Identify which cell holds the provided text, then report its [X, Y] central coordinate. 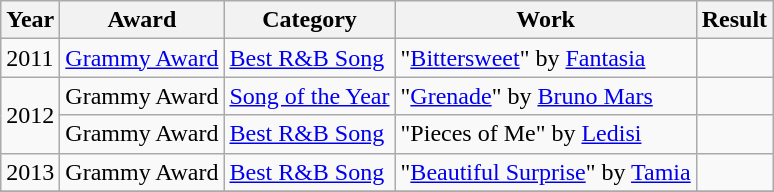
"Pieces of Me" by Ledisi [546, 134]
Award [142, 20]
Song of the Year [310, 96]
Result [734, 20]
Year [30, 20]
2013 [30, 172]
Category [310, 20]
"Beautiful Surprise" by Tamia [546, 172]
2011 [30, 58]
"Bittersweet" by Fantasia [546, 58]
"Grenade" by Bruno Mars [546, 96]
Work [546, 20]
2012 [30, 115]
